Return (x, y) of the center of cell containing provided text 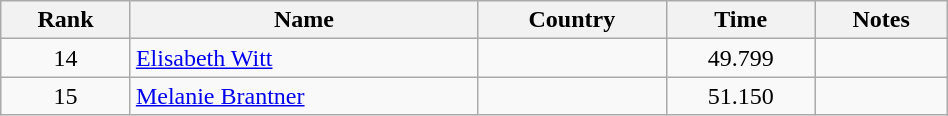
Elisabeth Witt (304, 58)
Name (304, 20)
Rank (66, 20)
15 (66, 96)
51.150 (740, 96)
Melanie Brantner (304, 96)
14 (66, 58)
Country (572, 20)
49.799 (740, 58)
Time (740, 20)
Notes (881, 20)
